Output the (X, Y) coordinate of the center of the cell containing the given text.  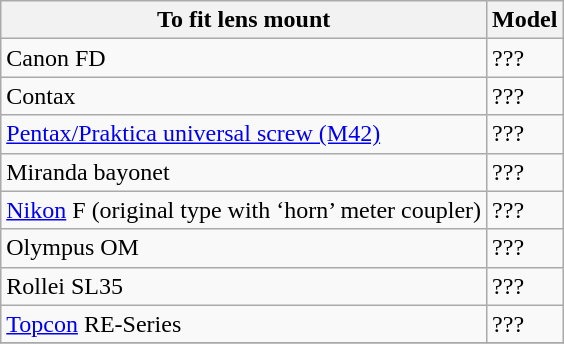
Pentax/Praktica universal screw (M42) (244, 134)
Model (525, 20)
To fit lens mount (244, 20)
Miranda bayonet (244, 172)
Rollei SL35 (244, 286)
Olympus OM (244, 248)
Nikon F (original type with ‘horn’ meter coupler) (244, 210)
Contax (244, 96)
Topcon RE-Series (244, 324)
Canon FD (244, 58)
